Locate the cell with the specified text and output its [X, Y] center coordinate. 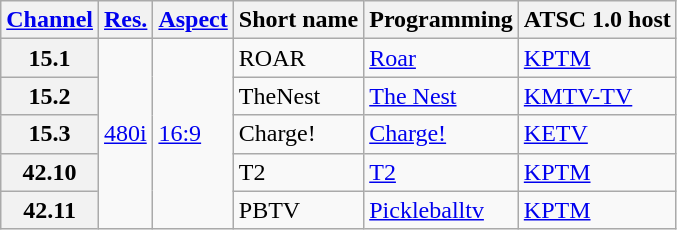
42.11 [50, 210]
KETV [597, 134]
ROAR [298, 58]
15.2 [50, 96]
Aspect [193, 20]
TheNest [298, 96]
Pickleballtv [442, 210]
KMTV-TV [597, 96]
Roar [442, 58]
Programming [442, 20]
15.3 [50, 134]
ATSC 1.0 host [597, 20]
480i [126, 134]
Res. [126, 20]
Channel [50, 20]
42.10 [50, 172]
Short name [298, 20]
15.1 [50, 58]
16:9 [193, 134]
PBTV [298, 210]
The Nest [442, 96]
